Provide the [X, Y] coordinate of the cell's center where the given text is located.  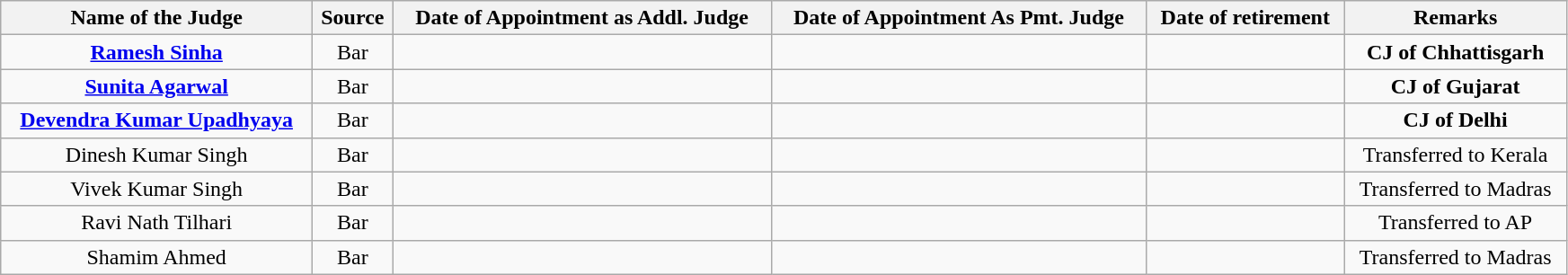
Sunita Agarwal [156, 86]
Vivek Kumar Singh [156, 189]
Date of Appointment As Pmt. Judge [959, 18]
Date of Appointment as Addl. Judge [582, 18]
Devendra Kumar Upadhyaya [156, 120]
Transferred to AP [1456, 223]
Remarks [1456, 18]
CJ of Chhattisgarh [1456, 52]
Name of the Judge [156, 18]
Dinesh Kumar Singh [156, 155]
CJ of Delhi [1456, 120]
Date of retirement [1245, 18]
Source [353, 18]
CJ of Gujarat [1456, 86]
Ravi Nath Tilhari [156, 223]
Ramesh Sinha [156, 52]
Shamim Ahmed [156, 257]
Transferred to Kerala [1456, 155]
